Return the (X, Y) coordinate for the center point of the cell that contains the specified text.  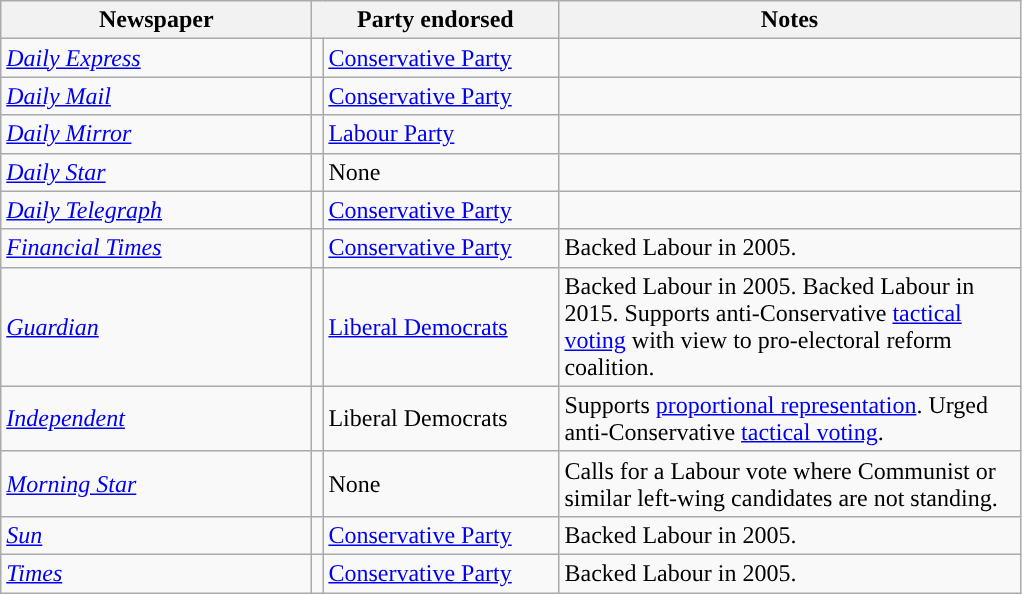
Independent (156, 418)
Daily Telegraph (156, 210)
Financial Times (156, 248)
Daily Express (156, 58)
Backed Labour in 2005. Backed Labour in 2015. Supports anti-Conservative tactical voting with view to pro-electoral reform coalition. (790, 326)
Calls for a Labour vote where Communist or similar left-wing candidates are not standing. (790, 484)
Daily Mail (156, 96)
Labour Party (441, 134)
Times (156, 573)
Sun (156, 535)
Party endorsed (436, 20)
Morning Star (156, 484)
Daily Star (156, 172)
Newspaper (156, 20)
Guardian (156, 326)
Notes (790, 20)
Supports proportional representation. Urged anti-Conservative tactical voting. (790, 418)
Daily Mirror (156, 134)
